Identify which cell holds the provided text, then report its [x, y] central coordinate. 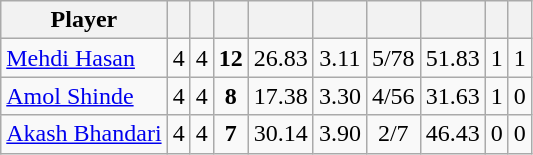
3.30 [340, 96]
17.38 [280, 96]
8 [230, 96]
2/7 [393, 134]
31.63 [452, 96]
Player [84, 20]
51.83 [452, 58]
5/78 [393, 58]
3.90 [340, 134]
12 [230, 58]
3.11 [340, 58]
7 [230, 134]
26.83 [280, 58]
Amol Shinde [84, 96]
Mehdi Hasan [84, 58]
30.14 [280, 134]
Akash Bhandari [84, 134]
4/56 [393, 96]
46.43 [452, 134]
